Return the (X, Y) coordinate for the center point of the cell that contains the specified text.  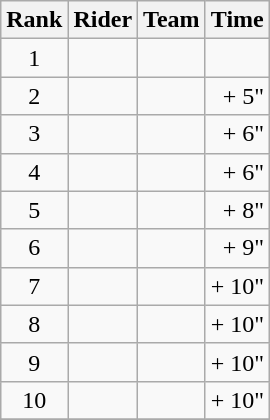
1 (34, 58)
+ 8" (237, 210)
Time (237, 20)
+ 9" (237, 248)
7 (34, 286)
3 (34, 134)
6 (34, 248)
Team (172, 20)
8 (34, 324)
+ 5" (237, 96)
5 (34, 210)
4 (34, 172)
9 (34, 362)
2 (34, 96)
Rank (34, 20)
10 (34, 400)
Rider (103, 20)
